Provide the (X, Y) coordinate of the cell's center where the given text is located.  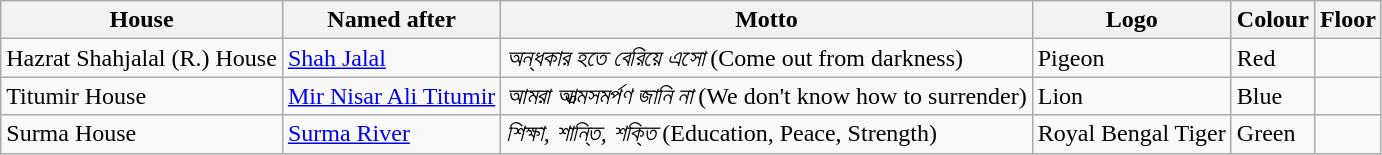
শিক্ষা, শান্তি, শক্তি (Education, Peace, Strength) (766, 134)
অন্ধকার হতে বেরিয়ে এসো (Come out from darkness) (766, 58)
House (142, 20)
Motto (766, 20)
Lion (1132, 96)
Colour (1272, 20)
Floor (1348, 20)
Surma House (142, 134)
আমরা আত্মসমর্পণ জানি না (We don't know how to surrender) (766, 96)
Red (1272, 58)
Royal Bengal Tiger (1132, 134)
Hazrat Shahjalal (R.) House (142, 58)
Named after (391, 20)
Shah Jalal (391, 58)
Titumir House (142, 96)
Mir Nisar Ali Titumir (391, 96)
Green (1272, 134)
Surma River (391, 134)
Pigeon (1132, 58)
Logo (1132, 20)
Blue (1272, 96)
